Output the [x, y] coordinate of the center of the cell containing the given text.  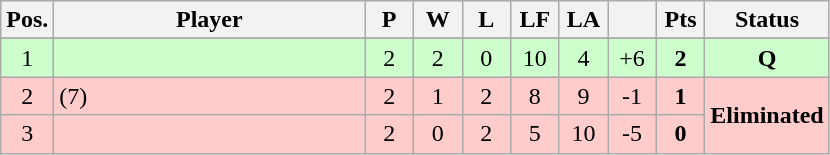
Pts [680, 20]
4 [584, 58]
L [486, 20]
5 [536, 134]
8 [536, 96]
P [390, 20]
W [438, 20]
-1 [632, 96]
Q [767, 58]
(7) [210, 96]
LF [536, 20]
-5 [632, 134]
Eliminated [767, 115]
3 [28, 134]
9 [584, 96]
LA [584, 20]
Pos. [28, 20]
Status [767, 20]
+6 [632, 58]
Player [210, 20]
